Provide the (X, Y) coordinate of the cell's center where the given text is located.  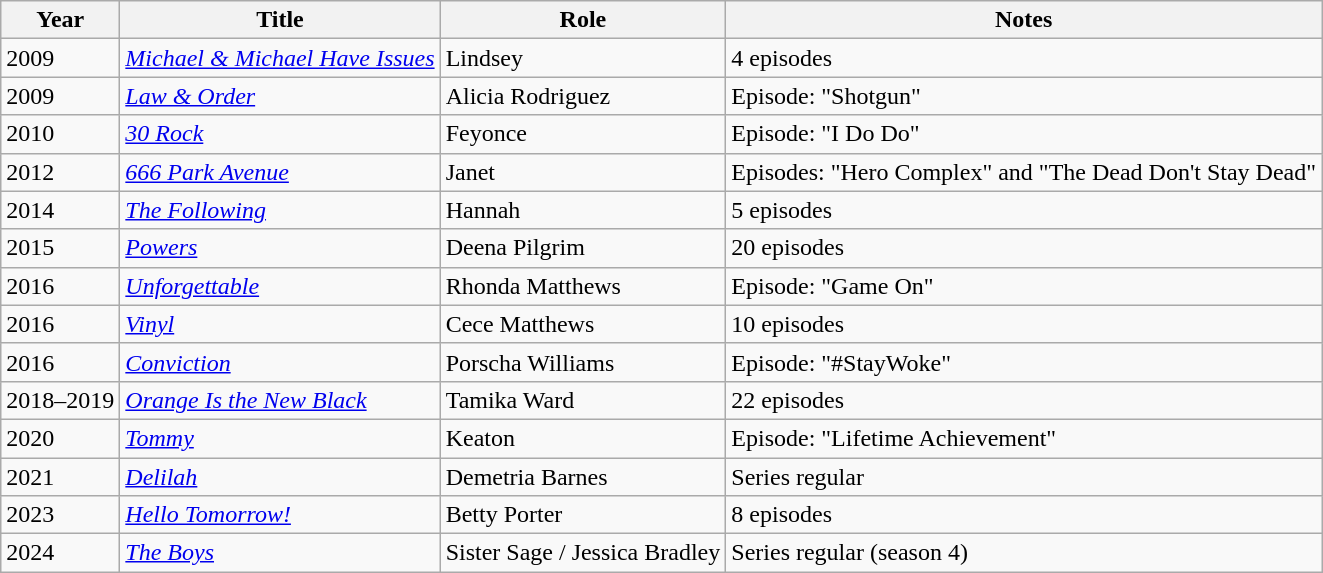
2015 (60, 248)
2023 (60, 515)
Notes (1024, 20)
Vinyl (280, 324)
Orange Is the New Black (280, 400)
Episode: "#StayWoke" (1024, 362)
Alicia Rodriguez (583, 96)
Hello Tomorrow! (280, 515)
2012 (60, 172)
Series regular (season 4) (1024, 553)
Year (60, 20)
2018–2019 (60, 400)
Keaton (583, 438)
Demetria Barnes (583, 477)
Title (280, 20)
Tamika Ward (583, 400)
Betty Porter (583, 515)
Delilah (280, 477)
5 episodes (1024, 210)
Rhonda Matthews (583, 286)
Hannah (583, 210)
2021 (60, 477)
Powers (280, 248)
4 episodes (1024, 58)
The Following (280, 210)
10 episodes (1024, 324)
Deena Pilgrim (583, 248)
Role (583, 20)
30 Rock (280, 134)
Janet (583, 172)
Law & Order (280, 96)
Porscha Williams (583, 362)
Series regular (1024, 477)
22 episodes (1024, 400)
Michael & Michael Have Issues (280, 58)
Conviction (280, 362)
8 episodes (1024, 515)
20 episodes (1024, 248)
The Boys (280, 553)
Sister Sage / Jessica Bradley (583, 553)
Episode: "Lifetime Achievement" (1024, 438)
666 Park Avenue (280, 172)
2020 (60, 438)
Tommy (280, 438)
Episode: "Game On" (1024, 286)
2010 (60, 134)
Feyonce (583, 134)
Episodes: "Hero Complex" and "The Dead Don't Stay Dead" (1024, 172)
Cece Matthews (583, 324)
Lindsey (583, 58)
Unforgettable (280, 286)
Episode: "Shotgun" (1024, 96)
2014 (60, 210)
Episode: "I Do Do" (1024, 134)
2024 (60, 553)
